Pinpoint the cell where the given text exists, returning its [X, Y] midpoint coordinate. 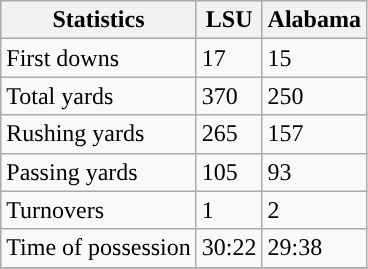
29:38 [314, 248]
17 [229, 58]
Passing yards [99, 172]
105 [229, 172]
First downs [99, 58]
Rushing yards [99, 134]
30:22 [229, 248]
LSU [229, 20]
15 [314, 58]
1 [229, 210]
Turnovers [99, 210]
370 [229, 96]
2 [314, 210]
93 [314, 172]
Time of possession [99, 248]
250 [314, 96]
Total yards [99, 96]
265 [229, 134]
157 [314, 134]
Alabama [314, 20]
Statistics [99, 20]
